Search for the cell housing the specified text and yield its [X, Y] center coordinate. 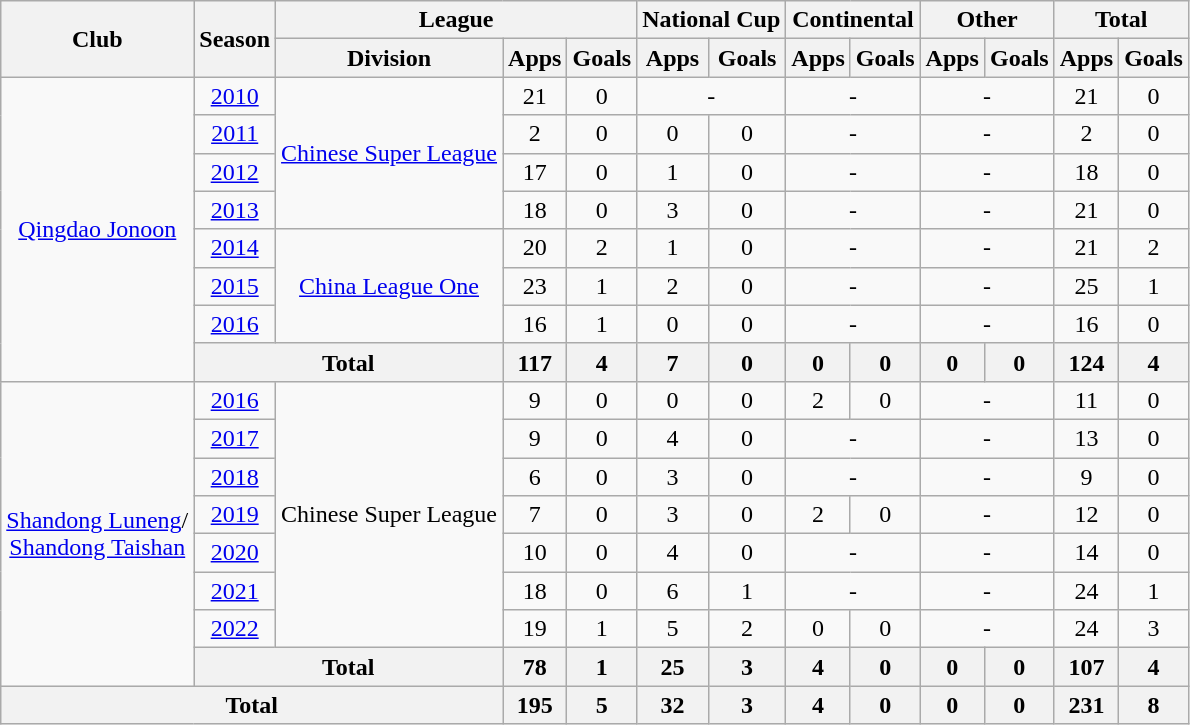
19 [535, 629]
Continental [853, 20]
124 [1086, 362]
National Cup [712, 20]
2014 [235, 248]
Division [390, 58]
2022 [235, 629]
2018 [235, 477]
Club [98, 39]
13 [1086, 438]
2017 [235, 438]
10 [535, 553]
23 [535, 286]
2011 [235, 134]
12 [1086, 515]
2012 [235, 172]
78 [535, 667]
China League One [390, 286]
20 [535, 248]
107 [1086, 667]
231 [1086, 705]
8 [1154, 705]
Season [235, 39]
117 [535, 362]
2019 [235, 515]
2021 [235, 591]
2013 [235, 210]
2010 [235, 96]
17 [535, 172]
11 [1086, 400]
Qingdao Jonoon [98, 229]
2015 [235, 286]
32 [673, 705]
2020 [235, 553]
League [456, 20]
195 [535, 705]
Other [987, 20]
Shandong Luneng/Shandong Taishan [98, 533]
14 [1086, 553]
